Identify which cell holds the provided text, then report its [X, Y] central coordinate. 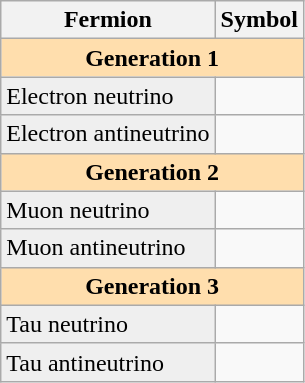
Electron antineutrino [108, 134]
Generation 3 [152, 286]
Symbol [259, 20]
Tau neutrino [108, 324]
Generation 2 [152, 172]
Muon antineutrino [108, 248]
Fermion [108, 20]
Electron neutrino [108, 96]
Tau antineutrino [108, 362]
Muon neutrino [108, 210]
Generation 1 [152, 58]
